Return the [x, y] coordinate for the center point of the cell that contains the specified text.  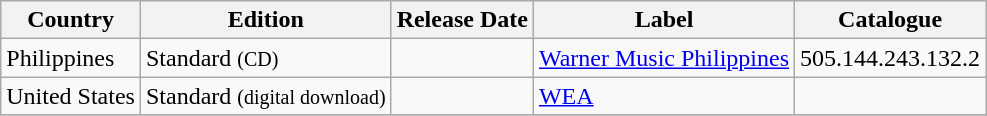
Release Date [462, 20]
Philippines [71, 58]
Warner Music Philippines [664, 58]
Edition [266, 20]
505.144.243.132.2 [890, 58]
Standard (CD) [266, 58]
United States [71, 96]
Label [664, 20]
WEA [664, 96]
Country [71, 20]
Catalogue [890, 20]
Standard (digital download) [266, 96]
